Detect which cell encompasses the target text, then output its (X, Y) center coordinate. 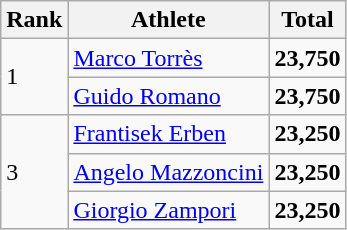
1 (34, 77)
Giorgio Zampori (168, 210)
3 (34, 172)
Frantisek Erben (168, 134)
Athlete (168, 20)
Marco Torrès (168, 58)
Angelo Mazzoncini (168, 172)
Rank (34, 20)
Guido Romano (168, 96)
Total (308, 20)
